Identify which cell holds the provided text, then report its [X, Y] central coordinate. 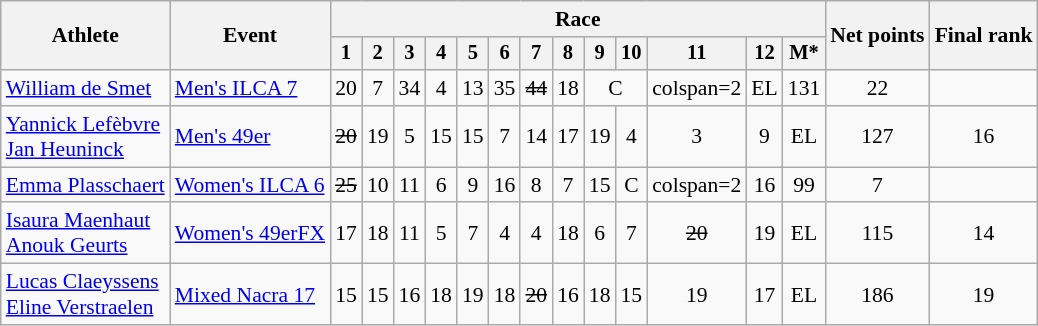
M* [804, 54]
127 [877, 136]
Men's 49er [250, 136]
Women's 49erFX [250, 234]
13 [473, 88]
Event [250, 36]
35 [505, 88]
Net points [877, 36]
William de Smet [86, 88]
25 [346, 185]
99 [804, 185]
22 [877, 88]
Athlete [86, 36]
1 [346, 54]
186 [877, 294]
Women's ILCA 6 [250, 185]
34 [410, 88]
Lucas ClaeyssensEline Verstraelen [86, 294]
Isaura MaenhautAnouk Geurts [86, 234]
2 [378, 54]
Mixed Nacra 17 [250, 294]
131 [804, 88]
Yannick LefèbvreJan Heuninck [86, 136]
Final rank [984, 36]
44 [536, 88]
Race [578, 19]
Men's ILCA 7 [250, 88]
115 [877, 234]
12 [764, 54]
Emma Plasschaert [86, 185]
